Find where the given text appears and provide that cell's center as (x, y) coordinate. 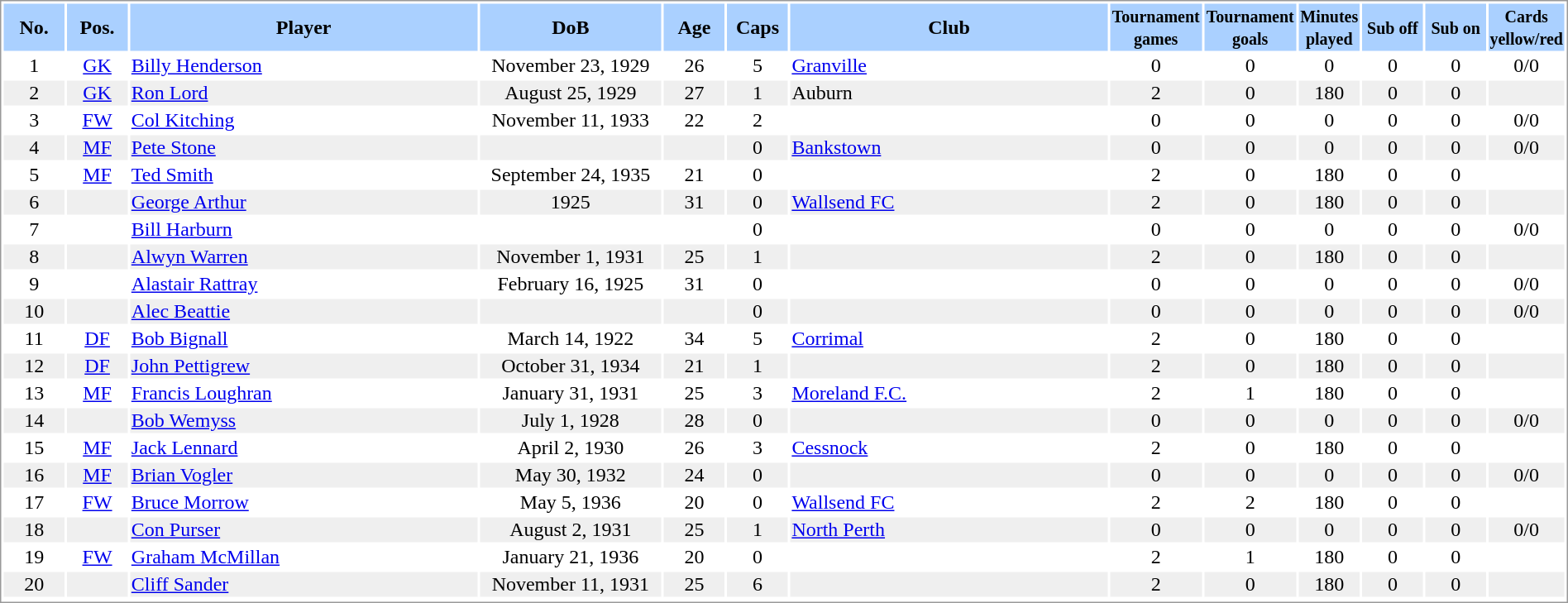
Francis Loughran (304, 393)
4 (33, 148)
Alwyn Warren (304, 257)
Sub off (1393, 26)
13 (33, 393)
Cliff Sander (304, 585)
Tournamentgames (1156, 26)
Bob Wemyss (304, 421)
Ron Lord (304, 93)
Brian Vogler (304, 476)
28 (695, 421)
22 (695, 120)
17 (33, 502)
Alec Beattie (304, 312)
Ted Smith (304, 175)
July 1, 1928 (571, 421)
Billy Henderson (304, 65)
19 (33, 557)
February 16, 1925 (571, 284)
34 (695, 338)
November 11, 1933 (571, 120)
7 (33, 229)
Minutesplayed (1329, 26)
Pos. (98, 26)
No. (33, 26)
18 (33, 530)
Pete Stone (304, 148)
October 31, 1934 (571, 366)
12 (33, 366)
Bankstown (949, 148)
Sub on (1456, 26)
September 24, 1935 (571, 175)
Moreland F.C. (949, 393)
Age (695, 26)
Caps (758, 26)
Cessnock (949, 447)
Con Purser (304, 530)
George Arthur (304, 203)
Graham McMillan (304, 557)
Granville (949, 65)
November 23, 1929 (571, 65)
August 25, 1929 (571, 93)
Cardsyellow/red (1527, 26)
DoB (571, 26)
Alastair Rattray (304, 284)
March 14, 1922 (571, 338)
April 2, 1930 (571, 447)
Player (304, 26)
November 11, 1931 (571, 585)
16 (33, 476)
14 (33, 421)
9 (33, 284)
Corrimal (949, 338)
January 31, 1931 (571, 393)
1925 (571, 203)
August 2, 1931 (571, 530)
November 1, 1931 (571, 257)
27 (695, 93)
Bruce Morrow (304, 502)
Club (949, 26)
Tournamentgoals (1250, 26)
Jack Lennard (304, 447)
11 (33, 338)
May 30, 1932 (571, 476)
15 (33, 447)
24 (695, 476)
Bill Harburn (304, 229)
May 5, 1936 (571, 502)
January 21, 1936 (571, 557)
10 (33, 312)
8 (33, 257)
Col Kitching (304, 120)
North Perth (949, 530)
Bob Bignall (304, 338)
Auburn (949, 93)
John Pettigrew (304, 366)
